Output the [x, y] coordinate of the center of the cell containing the given text.  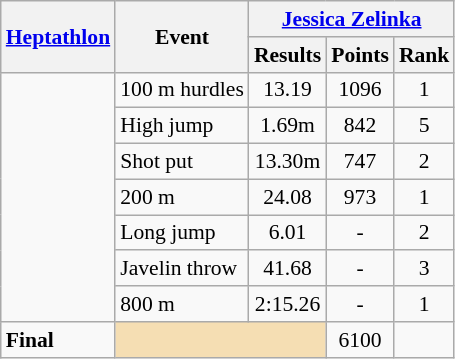
High jump [182, 126]
Heptathlon [58, 36]
Points [360, 55]
5 [424, 126]
Rank [424, 55]
Final [58, 340]
6.01 [288, 233]
1096 [360, 90]
1.69m [288, 126]
3 [424, 269]
41.68 [288, 269]
842 [360, 126]
973 [360, 197]
Event [182, 36]
6100 [360, 340]
2:15.26 [288, 304]
Shot put [182, 162]
Long jump [182, 233]
800 m [182, 304]
Javelin throw [182, 269]
100 m hurdles [182, 90]
Results [288, 55]
24.08 [288, 197]
200 m [182, 197]
Jessica Zelinka [352, 19]
13.19 [288, 90]
13.30m [288, 162]
747 [360, 162]
